Capture the cell that displays the provided text and extract its [X, Y] central coordinate. 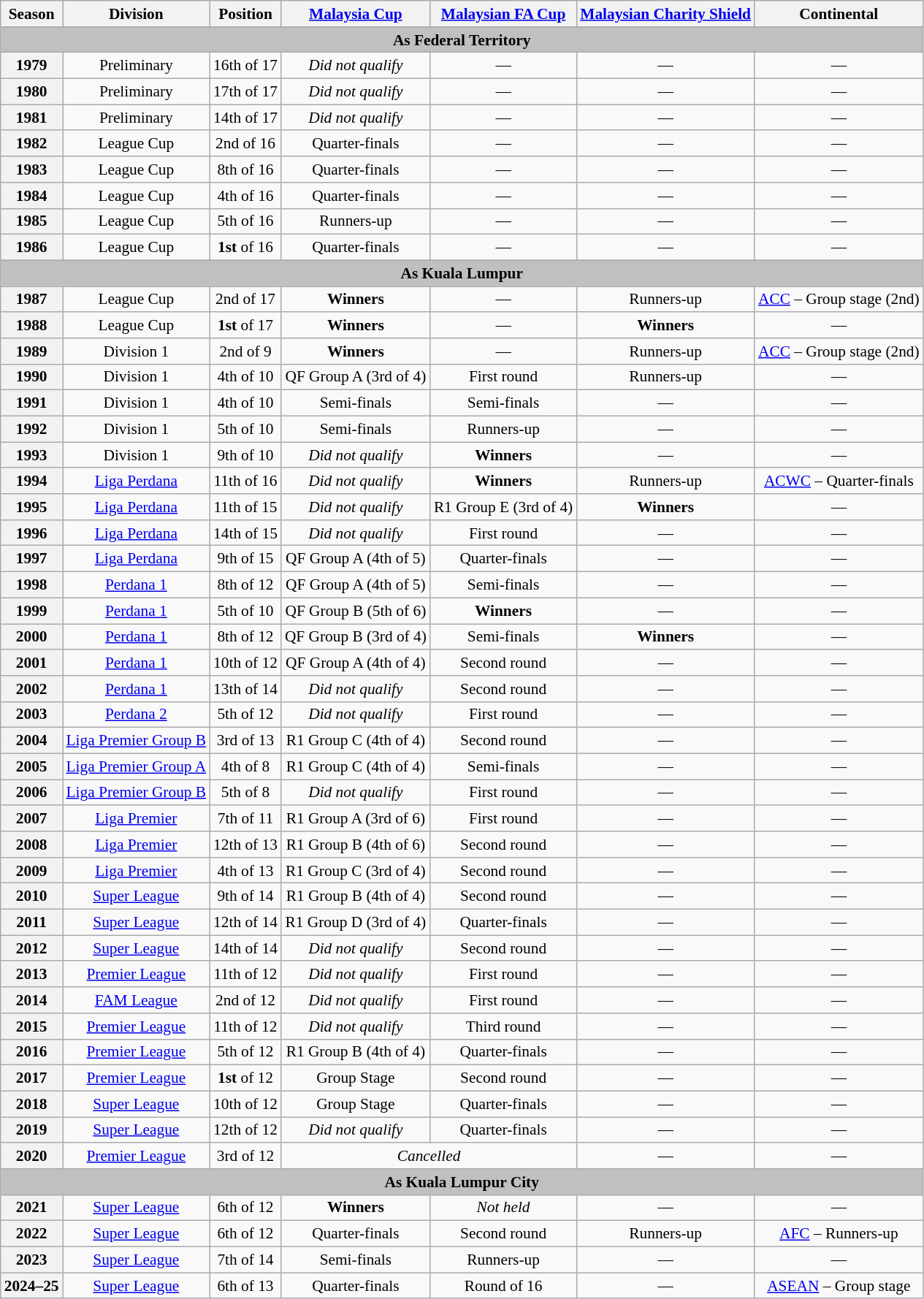
2019 [32, 1130]
5th of 16 [245, 221]
12th of 12 [245, 1130]
As Federal Territory [462, 40]
Third round [503, 1026]
2021 [32, 1208]
R1 Group B (4th of 6) [356, 845]
Continental [839, 14]
QF Group B (5th of 6) [356, 611]
Malaysian FA Cup [503, 14]
2005 [32, 766]
AFC – Runners-up [839, 1234]
2020 [32, 1156]
2015 [32, 1026]
4th of 13 [245, 871]
As Kuala Lumpur [462, 273]
1983 [32, 169]
2023 [32, 1260]
Malaysia Cup [356, 14]
As Kuala Lumpur City [462, 1182]
2013 [32, 975]
14th of 15 [245, 533]
1991 [32, 403]
FAM League [137, 1000]
2006 [32, 793]
ASEAN – Group stage [839, 1286]
12th of 14 [245, 923]
1986 [32, 248]
Season [32, 14]
11th of 16 [245, 481]
2nd of 16 [245, 144]
1988 [32, 325]
5th of 8 [245, 793]
7th of 14 [245, 1260]
1st of 17 [245, 325]
R1 Group E (3rd of 4) [503, 507]
1984 [32, 196]
Cancelled [429, 1156]
3rd of 12 [245, 1156]
2002 [32, 689]
4th of 8 [245, 766]
2nd of 12 [245, 1000]
17th of 17 [245, 92]
12th of 13 [245, 845]
1982 [32, 144]
6th of 13 [245, 1286]
2017 [32, 1078]
2000 [32, 637]
R1 Group C (3rd of 4) [356, 871]
2016 [32, 1052]
2nd of 9 [245, 351]
1993 [32, 455]
2001 [32, 663]
2024–25 [32, 1286]
2022 [32, 1234]
1996 [32, 533]
4th of 16 [245, 196]
2018 [32, 1104]
14th of 14 [245, 948]
1995 [32, 507]
1981 [32, 118]
9th of 10 [245, 455]
QF Group A (3rd of 4) [356, 377]
Position [245, 14]
13th of 14 [245, 689]
1999 [32, 611]
1990 [32, 377]
14th of 17 [245, 118]
2010 [32, 896]
Perdana 2 [137, 715]
Liga Premier Group A [137, 766]
Division [137, 14]
2008 [32, 845]
Round of 16 [503, 1286]
QF Group B (3rd of 4) [356, 637]
2007 [32, 818]
16th of 17 [245, 66]
QF Group A (4th of 4) [356, 663]
R1 Group D (3rd of 4) [356, 923]
2014 [32, 1000]
1985 [32, 221]
2012 [32, 948]
1987 [32, 300]
1st of 16 [245, 248]
1994 [32, 481]
1979 [32, 66]
1980 [32, 92]
R1 Group A (3rd of 6) [356, 818]
2009 [32, 871]
ACWC – Quarter-finals [839, 481]
3rd of 13 [245, 741]
1997 [32, 559]
1992 [32, 429]
2nd of 17 [245, 300]
1989 [32, 351]
2003 [32, 715]
2004 [32, 741]
Malaysian Charity Shield [665, 14]
11th of 15 [245, 507]
9th of 14 [245, 896]
1st of 12 [245, 1078]
2011 [32, 923]
9th of 15 [245, 559]
Not held [503, 1208]
8th of 16 [245, 169]
7th of 11 [245, 818]
1998 [32, 585]
